Search for the cell housing the specified text and yield its [X, Y] center coordinate. 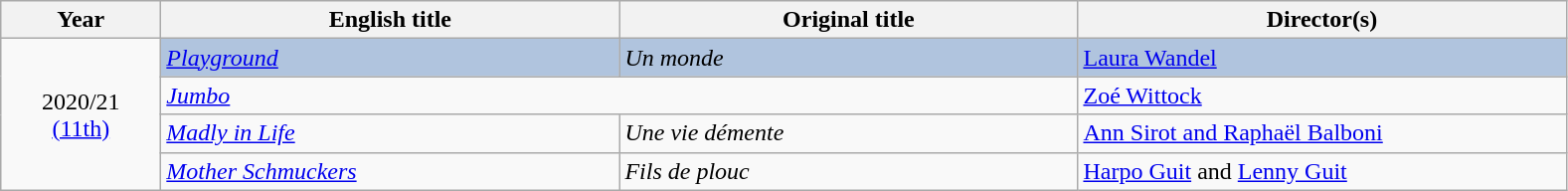
Playground [390, 58]
Mother Schmuckers [390, 171]
Director(s) [1322, 20]
Jumbo [619, 95]
2020/21(11th) [82, 114]
Madly in Life [390, 133]
Original title [849, 20]
Harpo Guit and Lenny Guit [1322, 171]
Laura Wandel [1322, 58]
English title [390, 20]
Zoé Wittock [1322, 95]
Un monde [849, 58]
Ann Sirot and Raphaël Balboni [1322, 133]
Une vie démente [849, 133]
Fils de plouc [849, 171]
Year [82, 20]
